Identify which cell holds the provided text, then report its (x, y) central coordinate. 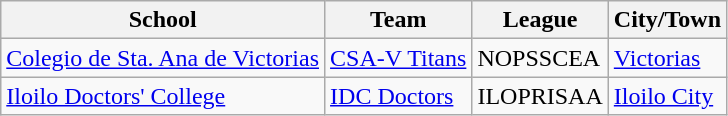
Colegio de Sta. Ana de Victorias (163, 58)
ILOPRISAA (540, 96)
CSA-V Titans (398, 58)
Team (398, 20)
School (163, 20)
Victorias (667, 58)
City/Town (667, 20)
IDC Doctors (398, 96)
Iloilo City (667, 96)
NOPSSCEA (540, 58)
League (540, 20)
Iloilo Doctors' College (163, 96)
